For the text-containing cell, return its midpoint in (x, y) coordinate format. 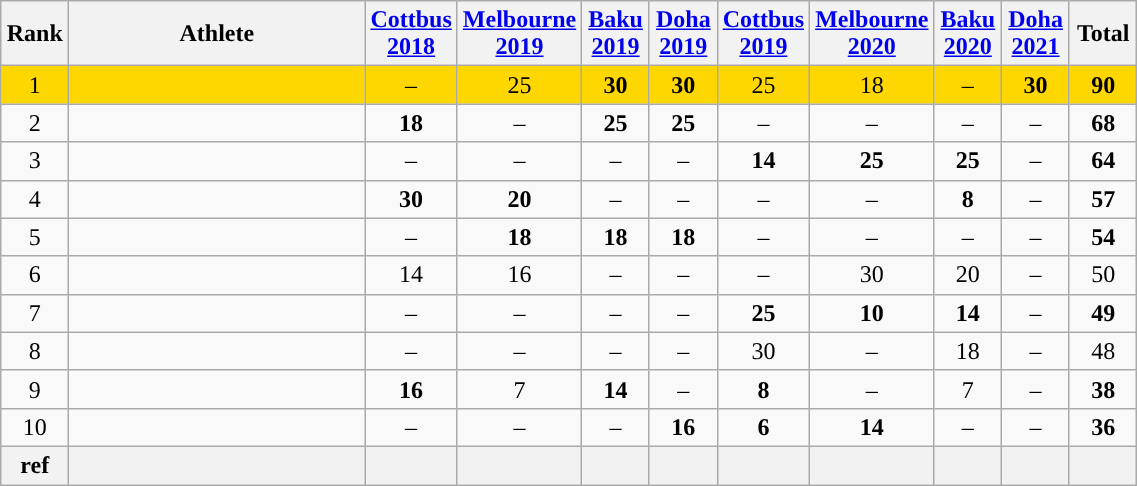
Melbourne 2020 (872, 34)
1 (35, 85)
Baku 2019 (616, 34)
57 (1102, 199)
Cottbus 2018 (411, 34)
54 (1102, 237)
9 (35, 389)
2 (35, 123)
Doha 2021 (1036, 34)
Rank (35, 34)
68 (1102, 123)
Baku 2020 (968, 34)
Athlete (217, 34)
49 (1102, 313)
50 (1102, 275)
3 (35, 161)
Doha 2019 (683, 34)
4 (35, 199)
5 (35, 237)
Cottbus 2019 (763, 34)
Total (1102, 34)
38 (1102, 389)
64 (1102, 161)
ref (35, 465)
Melbourne 2019 (519, 34)
90 (1102, 85)
36 (1102, 427)
48 (1102, 351)
